Output the [X, Y] coordinate of the center of the cell containing the given text.  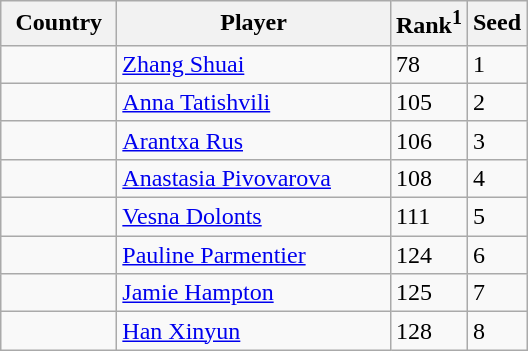
2 [496, 102]
Vesna Dolonts [254, 217]
111 [428, 217]
Han Xinyun [254, 331]
Zhang Shuai [254, 64]
Anastasia Pivovarova [254, 178]
4 [496, 178]
3 [496, 140]
6 [496, 255]
Player [254, 24]
105 [428, 102]
Seed [496, 24]
128 [428, 331]
Arantxa Rus [254, 140]
8 [496, 331]
Pauline Parmentier [254, 255]
78 [428, 64]
125 [428, 293]
106 [428, 140]
7 [496, 293]
Jamie Hampton [254, 293]
5 [496, 217]
124 [428, 255]
108 [428, 178]
Anna Tatishvili [254, 102]
1 [496, 64]
Rank1 [428, 24]
Country [59, 24]
